Detect which cell encompasses the target text, then output its (X, Y) center coordinate. 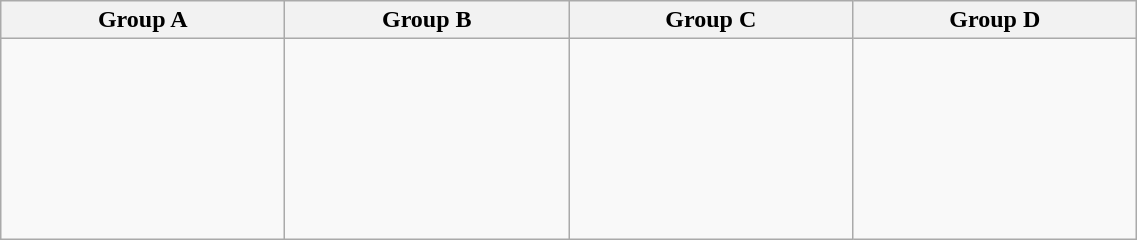
Group C (711, 20)
Group A (143, 20)
Group B (427, 20)
Group D (995, 20)
